Identify which cell holds the provided text, then report its (x, y) central coordinate. 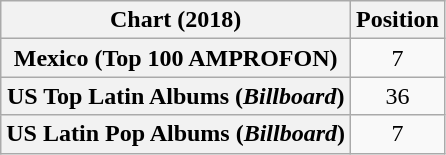
Mexico (Top 100 AMPROFON) (176, 58)
36 (398, 96)
US Top Latin Albums (Billboard) (176, 96)
Chart (2018) (176, 20)
US Latin Pop Albums (Billboard) (176, 134)
Position (398, 20)
